Determine the (X, Y) coordinate at the center of the cell enclosing the given text.  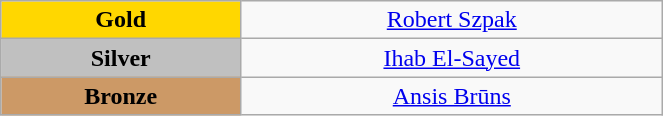
Bronze (121, 96)
Ihab El-Sayed (452, 58)
Ansis Brūns (452, 96)
Gold (121, 20)
Robert Szpak (452, 20)
Silver (121, 58)
